Search for the cell housing the specified text and yield its (X, Y) center coordinate. 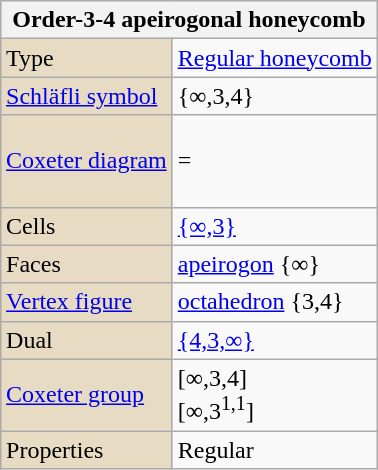
Coxeter group (87, 395)
Properties (87, 450)
Dual (87, 340)
{∞,3,4} (274, 96)
Order-3-4 apeirogonal honeycomb (190, 20)
{∞,3} (274, 226)
apeirogon {∞} (274, 264)
Schläfli symbol (87, 96)
Coxeter diagram (87, 161)
{4,3,∞} (274, 340)
[∞,3,4][∞,31,1] (274, 395)
Vertex figure (87, 302)
Regular honeycomb (274, 58)
= (274, 161)
Type (87, 58)
Cells (87, 226)
Faces (87, 264)
octahedron {3,4} (274, 302)
Regular (274, 450)
